Provide the [X, Y] coordinate of the cell's center where the given text is located.  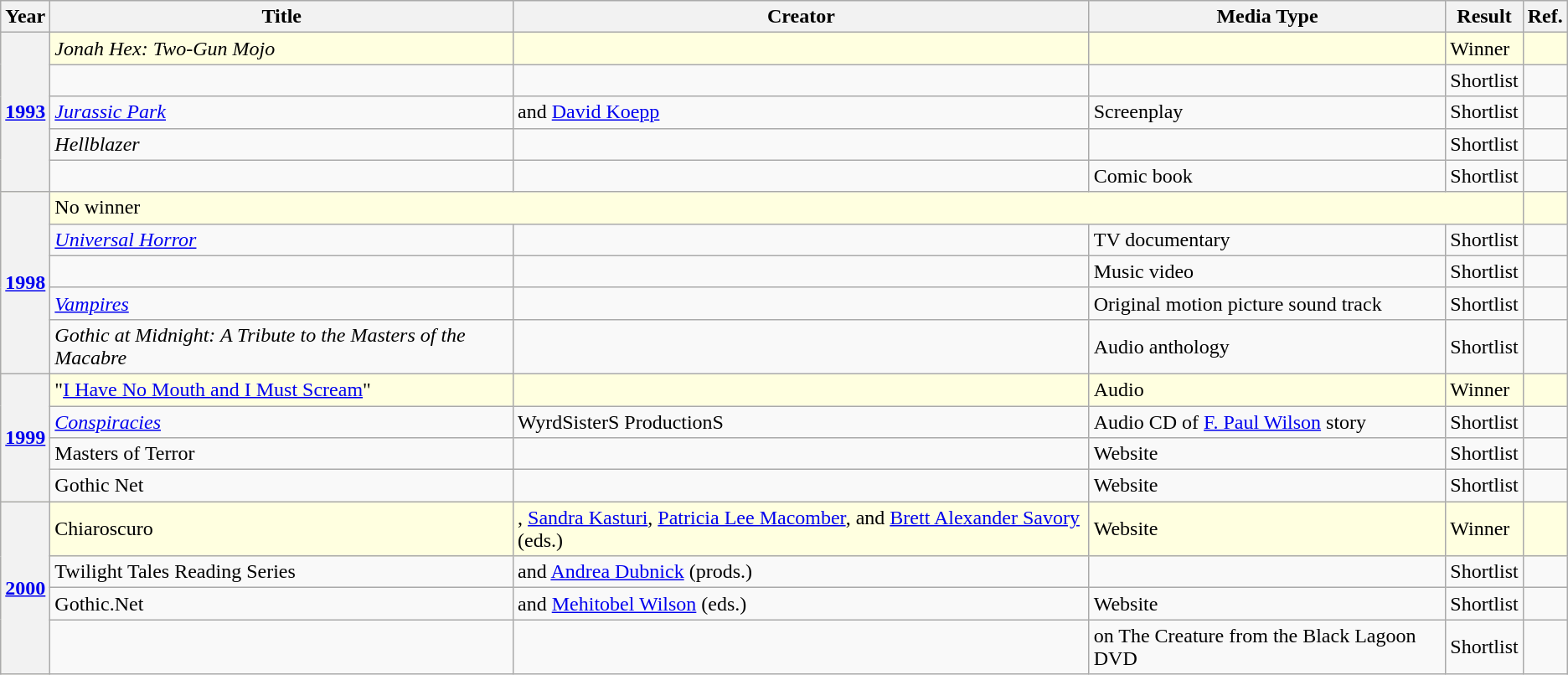
Chiaroscuro [281, 529]
Twilight Tales Reading Series [281, 572]
Jonah Hex: Two-Gun Mojo [281, 49]
WyrdSisterS ProductionS [802, 421]
Masters of Terror [281, 454]
Audio anthology [1267, 347]
TV documentary [1267, 240]
1998 [25, 283]
and Mehitobel Wilson (eds.) [802, 604]
1993 [25, 112]
Audio [1267, 389]
Comic book [1267, 176]
2000 [25, 588]
Jurassic Park [281, 112]
Year [25, 17]
, Sandra Kasturi, Patricia Lee Macomber, and Brett Alexander Savory (eds.) [802, 529]
Gothic at Midnight: A Tribute to the Masters of the Macabre [281, 347]
Title [281, 17]
Audio CD of F. Paul Wilson story [1267, 421]
Ref. [1545, 17]
and Andrea Dubnick (prods.) [802, 572]
Hellblazer [281, 144]
Result [1484, 17]
and David Koepp [802, 112]
Conspiracies [281, 421]
Gothic.Net [281, 604]
Gothic Net [281, 486]
Creator [802, 17]
Vampires [281, 303]
No winner [787, 208]
on The Creature from the Black Lagoon DVD [1267, 647]
"I Have No Mouth and I Must Scream" [281, 389]
Media Type [1267, 17]
1999 [25, 437]
Universal Horror [281, 240]
Music video [1267, 271]
Original motion picture sound track [1267, 303]
Screenplay [1267, 112]
